Capture the cell that displays the provided text and extract its [x, y] central coordinate. 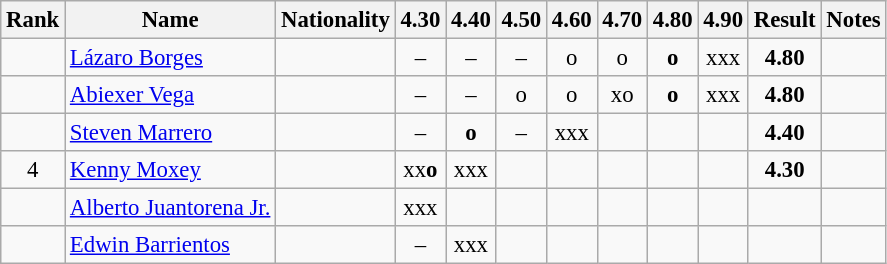
xo [622, 95]
4.90 [723, 20]
Steven Marrero [170, 133]
Name [170, 20]
Rank [33, 20]
4.50 [521, 20]
Abiexer Vega [170, 95]
4.70 [622, 20]
4.60 [572, 20]
Nationality [336, 20]
xxo [420, 170]
Edwin Barrientos [170, 245]
Kenny Moxey [170, 170]
Result [784, 20]
4 [33, 170]
Alberto Juantorena Jr. [170, 208]
Lázaro Borges [170, 58]
Notes [854, 20]
